Determine the (x, y) coordinate at the center of the cell enclosing the given text.  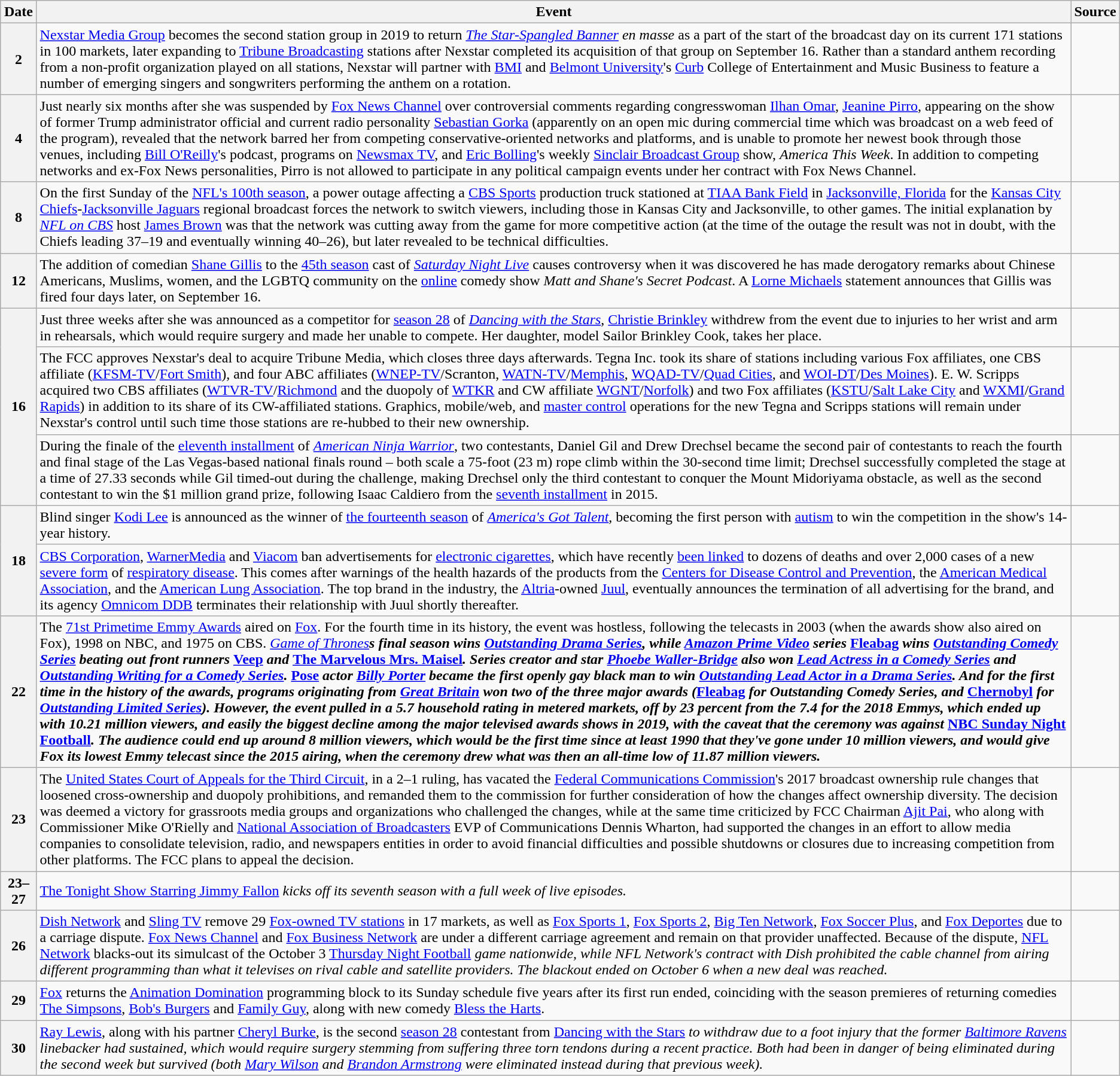
18 (19, 560)
The Tonight Show Starring Jimmy Fallon kicks off its seventh season with a full week of live episodes. (554, 890)
Event (554, 12)
30 (19, 1048)
4 (19, 138)
23–27 (19, 890)
2 (19, 59)
Date (19, 12)
22 (19, 691)
26 (19, 946)
16 (19, 407)
8 (19, 218)
12 (19, 281)
23 (19, 819)
29 (19, 1001)
Source (1095, 12)
